Detect which cell encompasses the target text, then output its (X, Y) center coordinate. 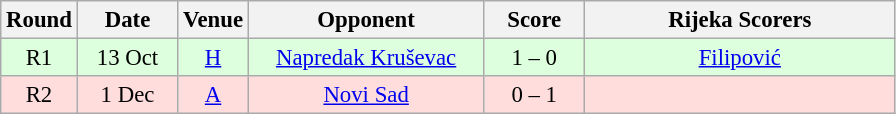
Round (39, 20)
R2 (39, 95)
Napredak Kruševac (366, 58)
1 – 0 (534, 58)
Score (534, 20)
Venue (214, 20)
Date (128, 20)
H (214, 58)
A (214, 95)
0 – 1 (534, 95)
Filipović (740, 58)
1 Dec (128, 95)
Rijeka Scorers (740, 20)
13 Oct (128, 58)
Opponent (366, 20)
Novi Sad (366, 95)
R1 (39, 58)
